Return (x, y) of the center of cell containing provided text 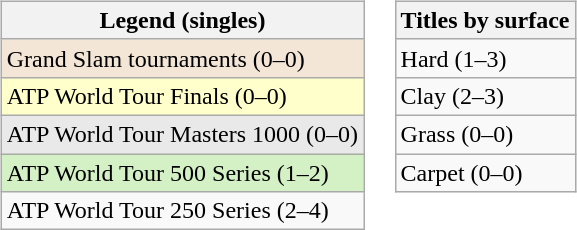
Carpet (0–0) (485, 173)
Legend (singles) (182, 20)
Grand Slam tournaments (0–0) (182, 58)
Titles by surface (485, 20)
ATP World Tour Masters 1000 (0–0) (182, 134)
ATP World Tour 500 Series (1–2) (182, 173)
Hard (1–3) (485, 58)
ATP World Tour Finals (0–0) (182, 96)
Grass (0–0) (485, 134)
ATP World Tour 250 Series (2–4) (182, 211)
Clay (2–3) (485, 96)
